Capture the cell that displays the provided text and extract its (X, Y) central coordinate. 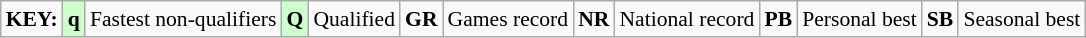
SB (940, 19)
GR (422, 19)
National record (686, 19)
q (74, 19)
Fastest non-qualifiers (184, 19)
KEY: (32, 19)
Personal best (860, 19)
NR (594, 19)
Q (294, 19)
Seasonal best (1022, 19)
Qualified (354, 19)
PB (778, 19)
Games record (508, 19)
